Return (X, Y) of the center of cell containing provided text 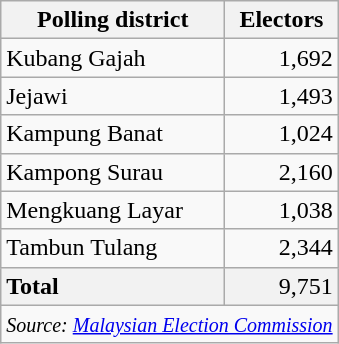
2,160 (282, 172)
Mengkuang Layar (113, 210)
1,692 (282, 58)
Polling district (113, 20)
2,344 (282, 248)
1,038 (282, 210)
Source: Malaysian Election Commission (170, 324)
Kampong Surau (113, 172)
1,493 (282, 96)
9,751 (282, 286)
1,024 (282, 134)
Electors (282, 20)
Tambun Tulang (113, 248)
Jejawi (113, 96)
Total (113, 286)
Kampung Banat (113, 134)
Kubang Gajah (113, 58)
